Locate the cell with the specified text and output its [X, Y] center coordinate. 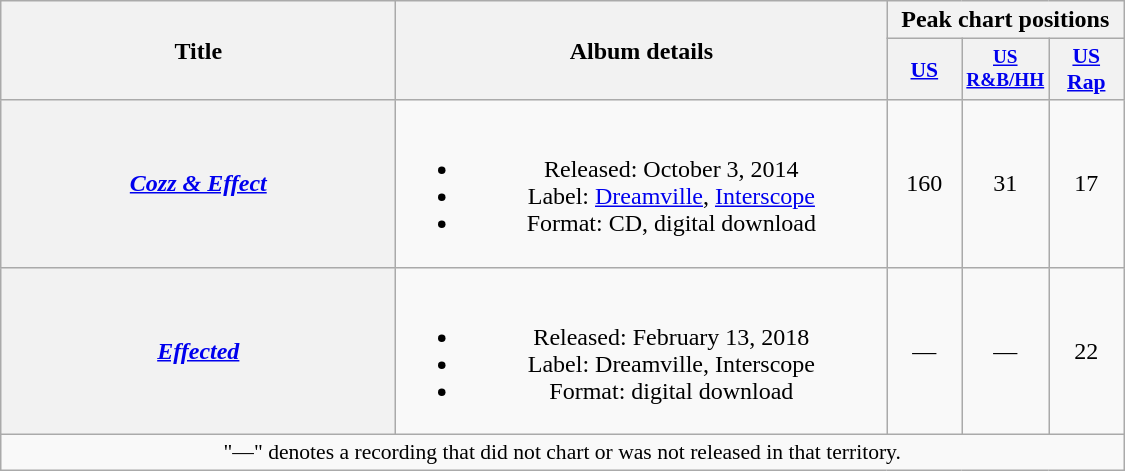
Title [198, 50]
Album details [642, 50]
31 [1006, 184]
USR&B/HH [1006, 70]
"—" denotes a recording that did not chart or was not released in that territory. [562, 452]
Released: February 13, 2018Label: Dreamville, InterscopeFormat: digital download [642, 350]
US [924, 70]
Effected [198, 350]
160 [924, 184]
22 [1086, 350]
Released: October 3, 2014Label: Dreamville, InterscopeFormat: CD, digital download [642, 184]
Peak chart positions [1006, 20]
Cozz & Effect [198, 184]
USRap [1086, 70]
17 [1086, 184]
